Scan for the cell matching the given text and deliver its (X, Y) coordinate at center. 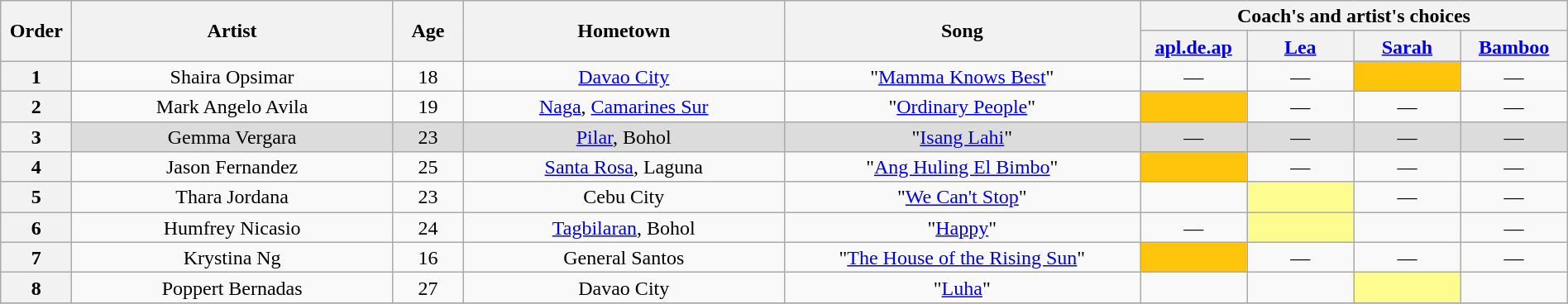
Lea (1300, 46)
3 (36, 137)
"Happy" (963, 228)
Artist (232, 31)
Song (963, 31)
2 (36, 106)
5 (36, 197)
19 (428, 106)
24 (428, 228)
Humfrey Nicasio (232, 228)
"Mamma Knows Best" (963, 76)
27 (428, 287)
Age (428, 31)
Santa Rosa, Laguna (624, 167)
"Ordinary People" (963, 106)
4 (36, 167)
6 (36, 228)
Hometown (624, 31)
Jason Fernandez (232, 167)
Bamboo (1513, 46)
Pilar, Bohol (624, 137)
7 (36, 258)
Order (36, 31)
18 (428, 76)
apl.de.ap (1194, 46)
"The House of the Rising Sun" (963, 258)
"Luha" (963, 287)
Poppert Bernadas (232, 287)
Shaira Opsimar (232, 76)
8 (36, 287)
"Ang Huling El Bimbo" (963, 167)
1 (36, 76)
"Isang Lahi" (963, 137)
"We Can't Stop" (963, 197)
Cebu City (624, 197)
General Santos (624, 258)
Naga, Camarines Sur (624, 106)
Mark Angelo Avila (232, 106)
Krystina Ng (232, 258)
Coach's and artist's choices (1355, 17)
Tagbilaran, Bohol (624, 228)
Gemma Vergara (232, 137)
25 (428, 167)
Thara Jordana (232, 197)
16 (428, 258)
Sarah (1408, 46)
